Scan for the cell matching the given text and deliver its [X, Y] coordinate at center. 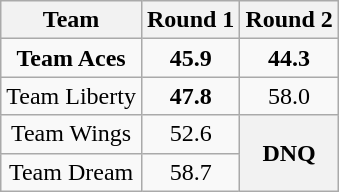
52.6 [190, 134]
Round 1 [190, 20]
Team Aces [72, 58]
DNQ [289, 153]
47.8 [190, 96]
Team Dream [72, 172]
Team Wings [72, 134]
45.9 [190, 58]
Team Liberty [72, 96]
58.7 [190, 172]
Team [72, 20]
44.3 [289, 58]
58.0 [289, 96]
Round 2 [289, 20]
